For the text-containing cell, return its midpoint in (X, Y) coordinate format. 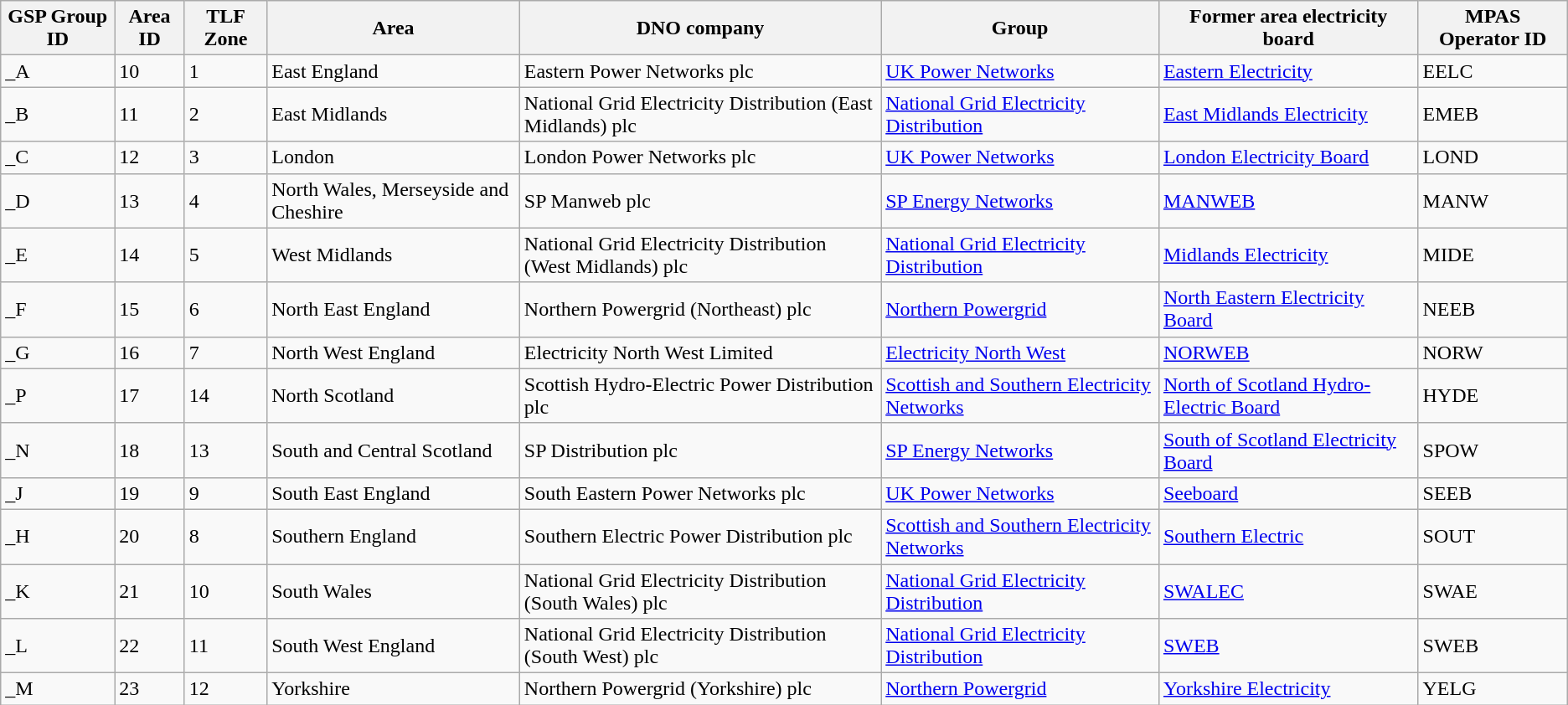
7 (225, 352)
SWALEC (1288, 591)
_F (58, 310)
Southern Electric Power Distribution plc (700, 536)
3 (225, 157)
Yorkshire Electricity (1288, 689)
MANWEB (1288, 201)
15 (150, 310)
_D (58, 201)
West Midlands (394, 255)
SEEB (1493, 493)
SPOW (1493, 450)
NORW (1493, 352)
SP Distribution plc (700, 450)
2 (225, 114)
Electricity North West Limited (700, 352)
NORWEB (1288, 352)
South Wales (394, 591)
South and Central Scotland (394, 450)
East Midlands (394, 114)
MPAS Operator ID (1493, 28)
Electricity North West (1020, 352)
YELG (1493, 689)
DNO company (700, 28)
_H (58, 536)
_P (58, 395)
Southern England (394, 536)
National Grid Electricity Distribution (West Midlands) plc (700, 255)
_E (58, 255)
_N (58, 450)
London (394, 157)
EMEB (1493, 114)
Southern Electric (1288, 536)
National Grid Electricity Distribution (South Wales) plc (700, 591)
East Midlands Electricity (1288, 114)
East England (394, 71)
_A (58, 71)
North East England (394, 310)
South of Scotland Electricity Board (1288, 450)
22 (150, 646)
North West England (394, 352)
Northern Powergrid (Northeast) plc (700, 310)
6 (225, 310)
18 (150, 450)
LOND (1493, 157)
Yorkshire (394, 689)
Eastern Electricity (1288, 71)
NEEB (1493, 310)
16 (150, 352)
South East England (394, 493)
23 (150, 689)
9 (225, 493)
_C (58, 157)
17 (150, 395)
GSP Group ID (58, 28)
North Eastern Electricity Board (1288, 310)
South West England (394, 646)
Eastern Power Networks plc (700, 71)
Group (1020, 28)
Area ID (150, 28)
MANW (1493, 201)
HYDE (1493, 395)
Seeboard (1288, 493)
London Power Networks plc (700, 157)
_K (58, 591)
1 (225, 71)
5 (225, 255)
North Wales, Merseyside and Cheshire (394, 201)
North of Scotland Hydro-Electric Board (1288, 395)
London Electricity Board (1288, 157)
SWAE (1493, 591)
Area (394, 28)
4 (225, 201)
21 (150, 591)
North Scotland (394, 395)
8 (225, 536)
_J (58, 493)
20 (150, 536)
EELC (1493, 71)
19 (150, 493)
South Eastern Power Networks plc (700, 493)
National Grid Electricity Distribution (East Midlands) plc (700, 114)
_L (58, 646)
TLF Zone (225, 28)
Scottish Hydro-Electric Power Distribution plc (700, 395)
Northern Powergrid (Yorkshire) plc (700, 689)
SOUT (1493, 536)
_G (58, 352)
_B (58, 114)
Former area electricity board (1288, 28)
Midlands Electricity (1288, 255)
MIDE (1493, 255)
_M (58, 689)
National Grid Electricity Distribution (South West) plc (700, 646)
SP Manweb plc (700, 201)
